From the cell containing the given text, extract its center point as (x, y) coordinate. 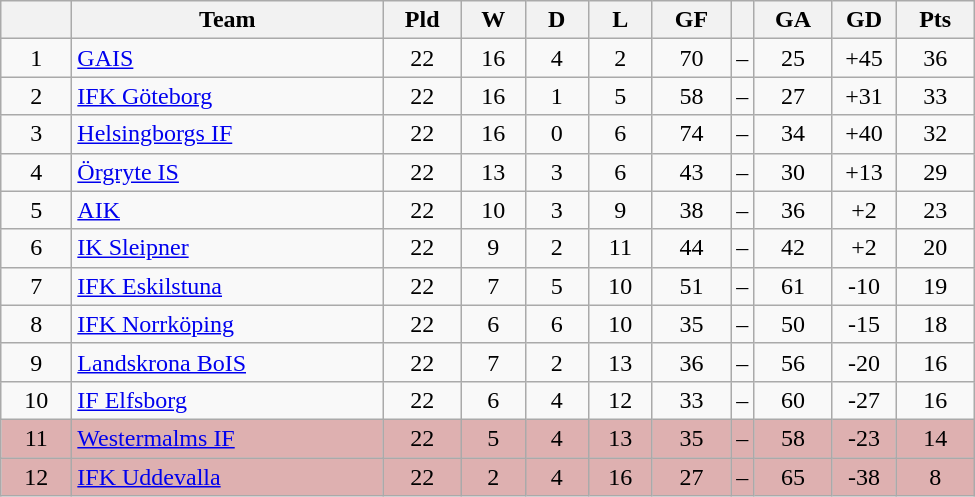
19 (936, 286)
23 (936, 210)
GD (864, 20)
IK Sleipner (228, 248)
74 (692, 134)
+13 (864, 172)
Pts (936, 20)
GF (692, 20)
0 (557, 134)
+40 (864, 134)
Örgryte IS (228, 172)
32 (936, 134)
-20 (864, 362)
-15 (864, 324)
AIK (228, 210)
20 (936, 248)
Pld (422, 20)
L (621, 20)
-10 (864, 286)
51 (692, 286)
14 (936, 438)
38 (692, 210)
61 (794, 286)
42 (794, 248)
18 (936, 324)
60 (794, 400)
50 (794, 324)
29 (936, 172)
-27 (864, 400)
IF Elfsborg (228, 400)
Team (228, 20)
34 (794, 134)
+45 (864, 58)
GA (794, 20)
25 (794, 58)
IFK Göteborg (228, 96)
GAIS (228, 58)
43 (692, 172)
-23 (864, 438)
65 (794, 477)
IFK Uddevalla (228, 477)
-38 (864, 477)
IFK Norrköping (228, 324)
44 (692, 248)
Landskrona BoIS (228, 362)
Westermalms IF (228, 438)
56 (794, 362)
30 (794, 172)
D (557, 20)
+31 (864, 96)
Helsingborgs IF (228, 134)
70 (692, 58)
W (493, 20)
IFK Eskilstuna (228, 286)
